Output the (x, y) coordinate of the center of the cell containing the given text.  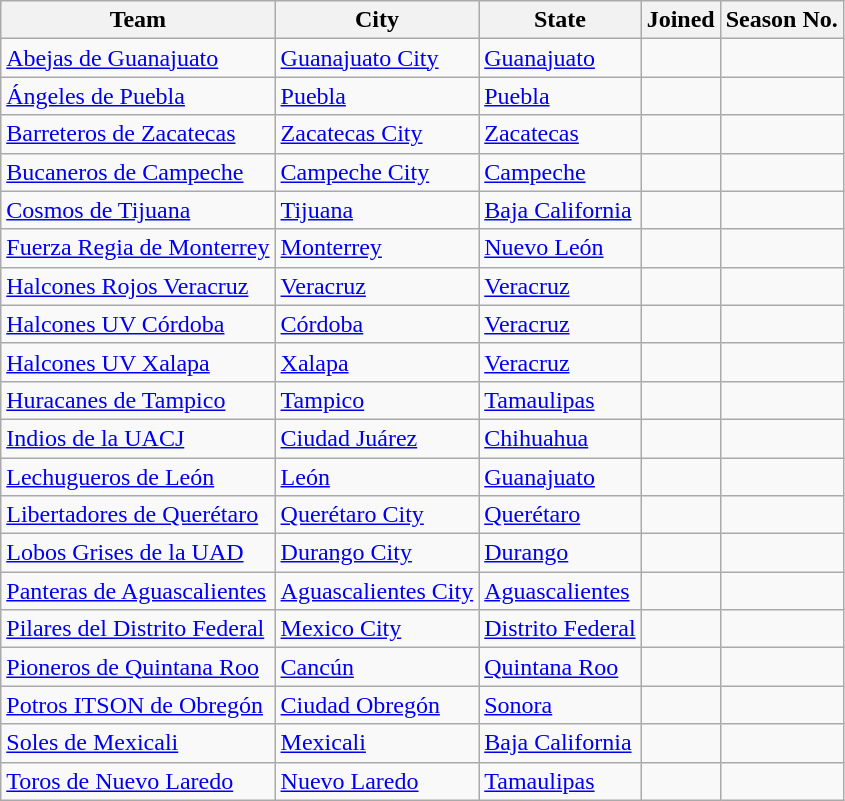
Pioneros de Quintana Roo (138, 667)
Lechugueros de León (138, 477)
Pilares del Distrito Federal (138, 629)
Indios de la UACJ (138, 438)
Tampico (377, 400)
Quintana Roo (560, 667)
Mexicali (377, 743)
Sonora (560, 705)
Panteras de Aguascalientes (138, 591)
Bucaneros de Campeche (138, 172)
Zacatecas City (377, 134)
Abejas de Guanajuato (138, 58)
Toros de Nuevo Laredo (138, 781)
Joined (680, 20)
Distrito Federal (560, 629)
Córdoba (377, 324)
Durango City (377, 553)
Chihuahua (560, 438)
Ciudad Obregón (377, 705)
Campeche (560, 172)
Potros ITSON de Obregón (138, 705)
Querétaro (560, 515)
Cancún (377, 667)
León (377, 477)
Libertadores de Querétaro (138, 515)
Nuevo León (560, 248)
State (560, 20)
Zacatecas (560, 134)
Soles de Mexicali (138, 743)
Barreteros de Zacatecas (138, 134)
Querétaro City (377, 515)
Halcones UV Córdoba (138, 324)
Cosmos de Tijuana (138, 210)
Halcones Rojos Veracruz (138, 286)
Season No. (782, 20)
Xalapa (377, 362)
City (377, 20)
Tijuana (377, 210)
Lobos Grises de la UAD (138, 553)
Monterrey (377, 248)
Huracanes de Tampico (138, 400)
Ciudad Juárez (377, 438)
Mexico City (377, 629)
Durango (560, 553)
Guanajuato City (377, 58)
Fuerza Regia de Monterrey (138, 248)
Team (138, 20)
Nuevo Laredo (377, 781)
Campeche City (377, 172)
Aguascalientes (560, 591)
Aguascalientes City (377, 591)
Ángeles de Puebla (138, 96)
Halcones UV Xalapa (138, 362)
